From the cell containing the given text, extract its center point as [x, y] coordinate. 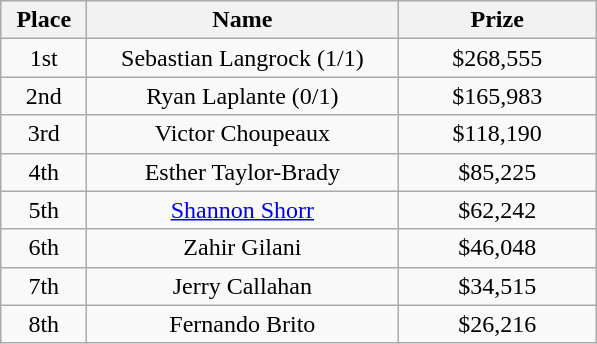
Jerry Callahan [242, 286]
Ryan Laplante (0/1) [242, 96]
Zahir Gilani [242, 248]
$85,225 [498, 172]
Prize [498, 20]
$62,242 [498, 210]
$165,983 [498, 96]
Name [242, 20]
5th [44, 210]
Fernando Brito [242, 324]
$26,216 [498, 324]
$268,555 [498, 58]
8th [44, 324]
4th [44, 172]
6th [44, 248]
$34,515 [498, 286]
$46,048 [498, 248]
Shannon Shorr [242, 210]
Sebastian Langrock (1/1) [242, 58]
7th [44, 286]
Place [44, 20]
2nd [44, 96]
3rd [44, 134]
Victor Choupeaux [242, 134]
1st [44, 58]
Esther Taylor-Brady [242, 172]
$118,190 [498, 134]
